Return (X, Y) of the center of cell containing provided text 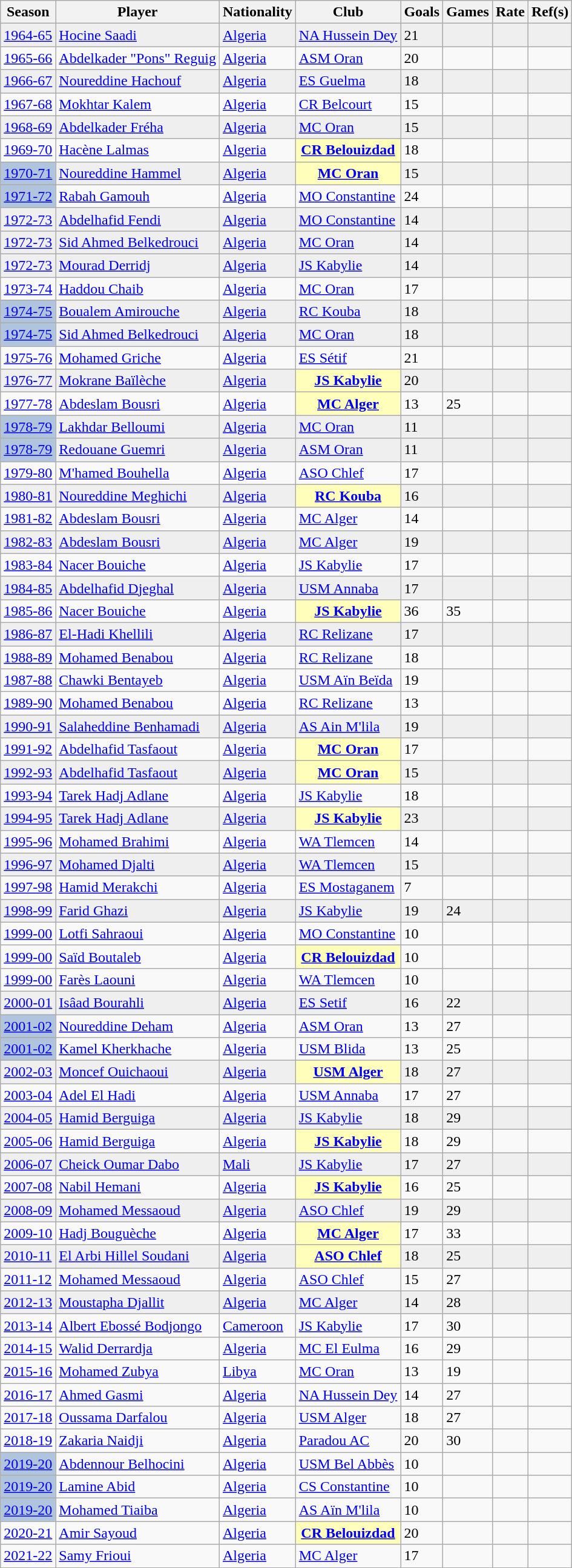
2016-17 (28, 1394)
22 (468, 1003)
Abdelkader Fréha (138, 127)
Amir Sayoud (138, 1533)
1992-93 (28, 772)
2003-04 (28, 1095)
Mohamed Zubya (138, 1371)
2008-09 (28, 1210)
Libya (257, 1371)
2005-06 (28, 1141)
1981-82 (28, 519)
Farès Laouni (138, 980)
2006-07 (28, 1164)
Mokrane Baïlèche (138, 381)
Paradou AC (348, 1441)
2015-16 (28, 1371)
Club (348, 12)
Player (138, 12)
2018-19 (28, 1441)
1980-81 (28, 496)
1983-84 (28, 565)
1973-74 (28, 289)
Isâad Bourahli (138, 1003)
2014-15 (28, 1348)
1966-67 (28, 81)
1982-83 (28, 542)
Mohamed Griche (138, 358)
1990-91 (28, 726)
Walid Derrardja (138, 1348)
Season (28, 12)
Salaheddine Benhamadi (138, 726)
Abdennour Belhocini (138, 1464)
M'hamed Bouhella (138, 473)
7 (422, 888)
1989-90 (28, 703)
El Arbi Hillel Soudani (138, 1256)
Haddou Chaib (138, 289)
1987-88 (28, 680)
Hacène Lalmas (138, 150)
1998-99 (28, 911)
1997-98 (28, 888)
2004-05 (28, 1118)
Mokhtar Kalem (138, 104)
2013-14 (28, 1325)
Zakaria Naidji (138, 1441)
Samy Frioui (138, 1556)
2010-11 (28, 1256)
ES Sétif (348, 358)
Abdelhafid Djeghal (138, 588)
Boualem Amirouche (138, 312)
Noureddine Meghichi (138, 496)
Redouane Guemri (138, 450)
1967-68 (28, 104)
Cheick Oumar Dabo (138, 1164)
USM Bel Abbès (348, 1464)
35 (468, 611)
Nabil Hemani (138, 1187)
Noureddine Deham (138, 1026)
1996-97 (28, 865)
Noureddine Hammel (138, 173)
1975-76 (28, 358)
2002-03 (28, 1072)
1968-69 (28, 127)
1984-85 (28, 588)
Kamel Kherkhache (138, 1049)
2011-12 (28, 1279)
ES Setif (348, 1003)
Albert Ebossé Bodjongo (138, 1325)
1993-94 (28, 796)
Oussama Darfalou (138, 1418)
Mohamed Brahimi (138, 842)
2009-10 (28, 1233)
Hocine Saadi (138, 35)
Mourad Derridj (138, 265)
2020-21 (28, 1533)
Hadj Bouguèche (138, 1233)
Lakhdar Belloumi (138, 427)
Moncef Ouichaoui (138, 1072)
1985-86 (28, 611)
El-Hadi Khellili (138, 634)
Moustapha Djallit (138, 1302)
Ahmed Gasmi (138, 1394)
USM Aïn Beïda (348, 680)
1971-72 (28, 196)
Games (468, 12)
1970-71 (28, 173)
1976-77 (28, 381)
1964-65 (28, 35)
Nationality (257, 12)
Lotfi Sahraoui (138, 934)
Hamid Merakchi (138, 888)
1991-92 (28, 749)
Cameroon (257, 1325)
1986-87 (28, 634)
2012-13 (28, 1302)
1977-78 (28, 404)
Chawki Bentayeb (138, 680)
2021-22 (28, 1556)
2017-18 (28, 1418)
Mali (257, 1164)
Saïd Boutaleb (138, 957)
1969-70 (28, 150)
1965-66 (28, 58)
36 (422, 611)
2000-01 (28, 1003)
Rabah Gamouh (138, 196)
ES Mostaganem (348, 888)
USM Blida (348, 1049)
1994-95 (28, 819)
1988-89 (28, 657)
Mohamed Djalti (138, 865)
Abdelhafid Fendi (138, 219)
AS Ain M'lila (348, 726)
2007-08 (28, 1187)
CS Constantine (348, 1487)
Rate (510, 12)
1995-96 (28, 842)
1979-80 (28, 473)
Mohamed Tiaiba (138, 1510)
Ref(s) (550, 12)
AS Aïn M'lila (348, 1510)
Adel El Hadi (138, 1095)
Abdelkader "Pons" Reguig (138, 58)
CR Belcourt (348, 104)
23 (422, 819)
28 (468, 1302)
Lamine Abid (138, 1487)
Noureddine Hachouf (138, 81)
ES Guelma (348, 81)
Goals (422, 12)
Farid Ghazi (138, 911)
33 (468, 1233)
MC El Eulma (348, 1348)
